From the cell containing the given text, extract its center point as [x, y] coordinate. 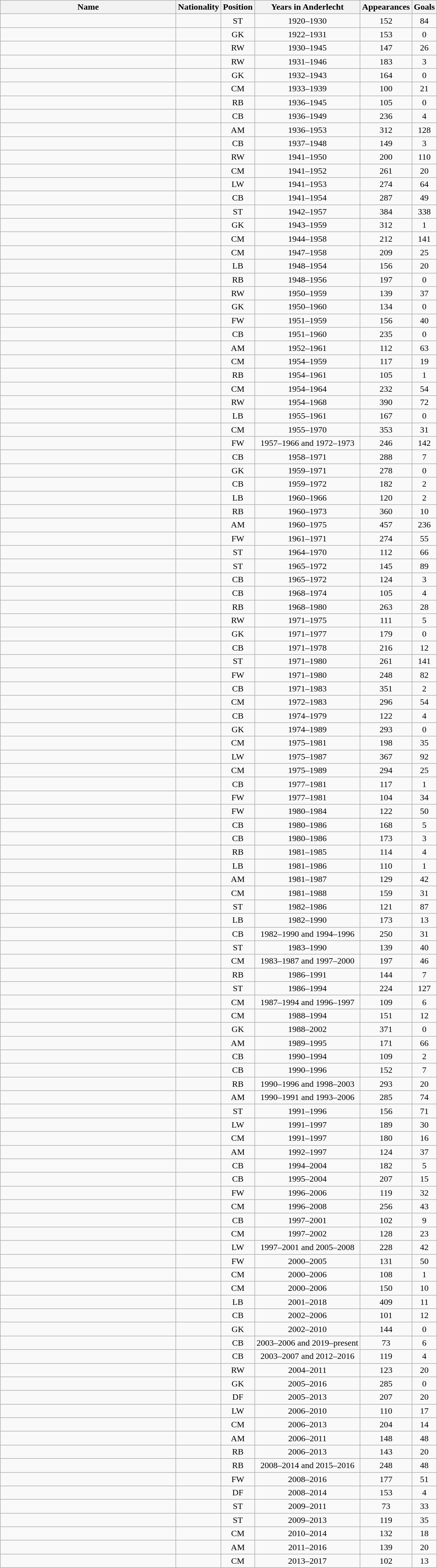
1944–1958 [307, 239]
360 [386, 511]
1952–1961 [307, 348]
72 [424, 402]
1957–1966 and 1972–1973 [307, 443]
63 [424, 348]
177 [386, 1479]
2004–2011 [307, 1370]
1996–2008 [307, 1206]
1988–2002 [307, 1029]
134 [386, 307]
145 [386, 566]
1997–2001 [307, 1220]
84 [424, 21]
1968–1980 [307, 607]
1948–1956 [307, 280]
Name [88, 7]
92 [424, 757]
371 [386, 1029]
1994–2004 [307, 1166]
142 [424, 443]
1971–1978 [307, 648]
1941–1954 [307, 198]
1959–1972 [307, 484]
1959–1971 [307, 471]
1992–1997 [307, 1152]
114 [386, 852]
1988–1994 [307, 1015]
150 [386, 1288]
Goals [424, 7]
1936–1945 [307, 102]
23 [424, 1234]
19 [424, 361]
1971–1975 [307, 621]
2008–2016 [307, 1479]
2008–2014 [307, 1493]
1995–2004 [307, 1179]
28 [424, 607]
2000–2005 [307, 1261]
180 [386, 1138]
198 [386, 743]
111 [386, 621]
263 [386, 607]
294 [386, 770]
1997–2001 and 2005–2008 [307, 1247]
1931–1946 [307, 62]
256 [386, 1206]
149 [386, 143]
2005–2013 [307, 1397]
1997–2002 [307, 1234]
204 [386, 1424]
1968–1974 [307, 593]
101 [386, 1316]
1960–1973 [307, 511]
179 [386, 634]
2009–2011 [307, 1506]
129 [386, 879]
32 [424, 1193]
49 [424, 198]
367 [386, 757]
1975–1989 [307, 770]
212 [386, 239]
168 [386, 825]
1986–1991 [307, 975]
390 [386, 402]
2006–2011 [307, 1438]
1975–1981 [307, 743]
232 [386, 389]
147 [386, 48]
120 [386, 498]
1933–1939 [307, 89]
34 [424, 797]
183 [386, 62]
200 [386, 157]
87 [424, 907]
121 [386, 907]
11 [424, 1302]
1955–1961 [307, 416]
1941–1952 [307, 171]
1974–1989 [307, 729]
1954–1961 [307, 375]
1981–1988 [307, 893]
1951–1959 [307, 320]
1981–1986 [307, 866]
216 [386, 648]
1990–1996 [307, 1070]
1955–1970 [307, 430]
Years in Anderlecht [307, 7]
288 [386, 457]
1936–1953 [307, 130]
1941–1950 [307, 157]
296 [386, 702]
1981–1985 [307, 852]
1941–1953 [307, 184]
1982–1990 and 1994–1996 [307, 934]
2009–2013 [307, 1520]
131 [386, 1261]
2001–2018 [307, 1302]
55 [424, 539]
1982–1986 [307, 907]
123 [386, 1370]
2002–2006 [307, 1316]
2002–2010 [307, 1329]
1983–1987 and 1997–2000 [307, 961]
1987–1994 and 1996–1997 [307, 1002]
Position [238, 7]
2003–2007 and 2012–2016 [307, 1356]
235 [386, 334]
2011–2016 [307, 1547]
1975–1987 [307, 757]
1954–1968 [307, 402]
1989–1995 [307, 1043]
74 [424, 1097]
1982–1990 [307, 920]
51 [424, 1479]
108 [386, 1275]
127 [424, 988]
9 [424, 1220]
2008–2014 and 2015–2016 [307, 1465]
1996–2006 [307, 1193]
1971–1977 [307, 634]
1950–1960 [307, 307]
1954–1959 [307, 361]
1961–1971 [307, 539]
71 [424, 1111]
2010–2014 [307, 1534]
250 [386, 934]
1951–1960 [307, 334]
1948–1954 [307, 266]
1990–1994 [307, 1057]
1971–1983 [307, 689]
89 [424, 566]
1980–1984 [307, 811]
1990–1991 and 1993–2006 [307, 1097]
2003–2006 and 2019–present [307, 1343]
Appearances [386, 7]
64 [424, 184]
287 [386, 198]
2005–2016 [307, 1384]
171 [386, 1043]
16 [424, 1138]
189 [386, 1125]
1983–1990 [307, 947]
46 [424, 961]
132 [386, 1534]
278 [386, 471]
2006–2010 [307, 1411]
1960–1966 [307, 498]
384 [386, 212]
1950–1959 [307, 293]
33 [424, 1506]
167 [386, 416]
409 [386, 1302]
209 [386, 252]
224 [386, 988]
14 [424, 1424]
21 [424, 89]
151 [386, 1015]
1920–1930 [307, 21]
164 [386, 75]
1991–1996 [307, 1111]
1958–1971 [307, 457]
43 [424, 1206]
1972–1983 [307, 702]
Nationality [199, 7]
18 [424, 1534]
1974–1979 [307, 716]
1936–1949 [307, 116]
1960–1975 [307, 525]
457 [386, 525]
159 [386, 893]
1943–1959 [307, 225]
1942–1957 [307, 212]
100 [386, 89]
148 [386, 1438]
15 [424, 1179]
104 [386, 797]
1937–1948 [307, 143]
1954–1964 [307, 389]
2013–2017 [307, 1561]
1932–1943 [307, 75]
1986–1994 [307, 988]
17 [424, 1411]
246 [386, 443]
26 [424, 48]
1981–1987 [307, 879]
1930–1945 [307, 48]
1964–1970 [307, 552]
1922–1931 [307, 34]
338 [424, 212]
351 [386, 689]
82 [424, 675]
228 [386, 1247]
143 [386, 1452]
1990–1996 and 1998–2003 [307, 1084]
353 [386, 430]
30 [424, 1125]
1947–1958 [307, 252]
